Identify which cell holds the provided text, then report its [X, Y] central coordinate. 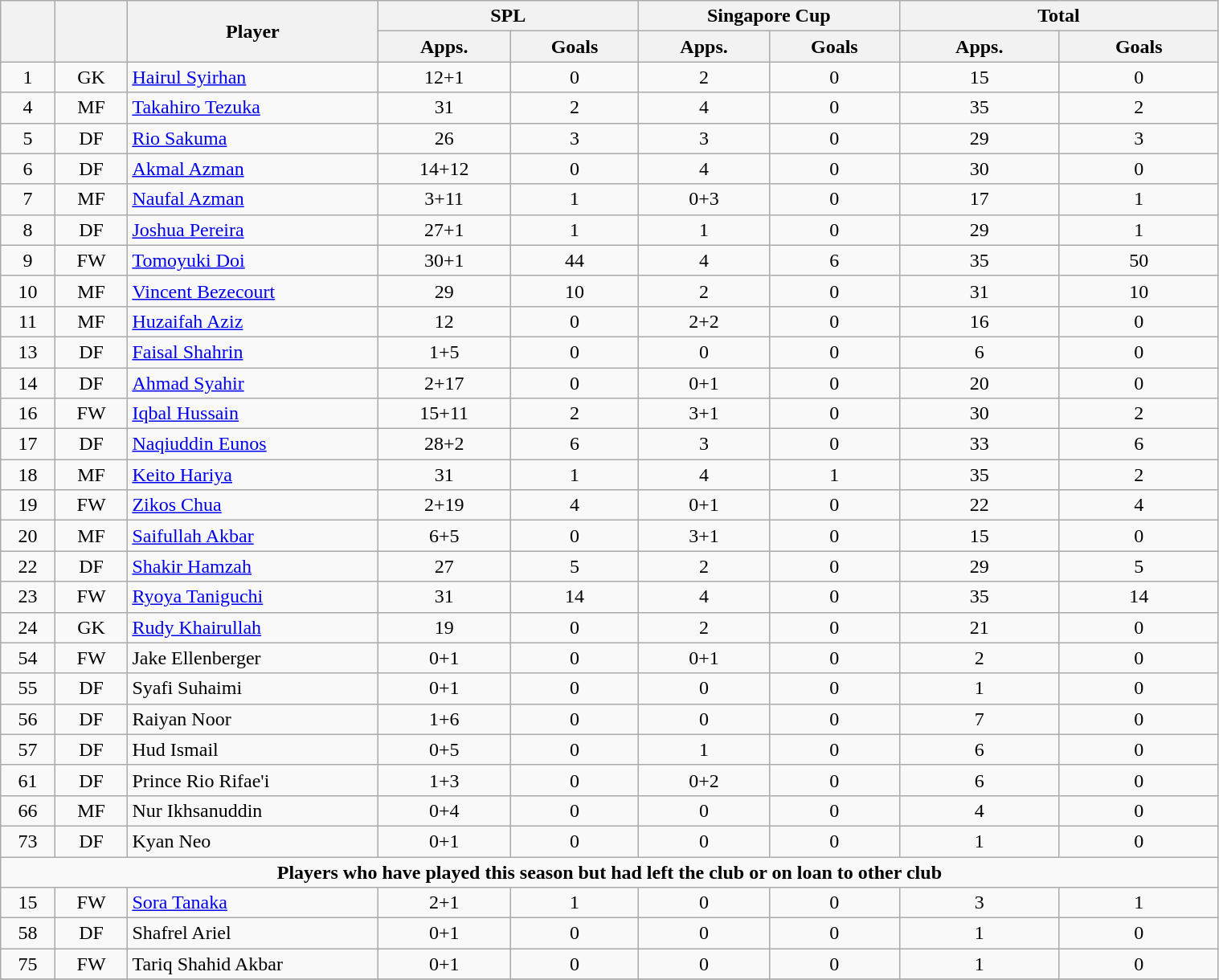
Joshua Pereira [252, 230]
Ahmad Syahir [252, 383]
Shakir Hamzah [252, 566]
Hairul Syirhan [252, 77]
Ryoya Taniguchi [252, 597]
55 [28, 688]
1+5 [444, 352]
SPL [508, 16]
50 [1139, 260]
73 [28, 841]
2+2 [704, 321]
2+19 [444, 505]
44 [574, 260]
21 [979, 627]
Singapore Cup [770, 16]
61 [28, 780]
Raiyan Noor [252, 719]
3+11 [444, 199]
Akmal Azman [252, 169]
Shafrel Ariel [252, 933]
Takahiro Tezuka [252, 108]
9 [28, 260]
Tariq Shahid Akbar [252, 964]
Sora Tanaka [252, 903]
66 [28, 811]
1+6 [444, 719]
Huzaifah Aziz [252, 321]
0+3 [704, 199]
12+1 [444, 77]
11 [28, 321]
Zikos Chua [252, 505]
57 [28, 749]
2+1 [444, 903]
Jake Ellenberger [252, 658]
24 [28, 627]
0+2 [704, 780]
8 [28, 230]
30+1 [444, 260]
27+1 [444, 230]
Syafi Suhaimi [252, 688]
56 [28, 719]
Total [1059, 16]
2+17 [444, 383]
Faisal Shahrin [252, 352]
Kyan Neo [252, 841]
12 [444, 321]
33 [979, 444]
28+2 [444, 444]
Rio Sakuma [252, 138]
26 [444, 138]
Rudy Khairullah [252, 627]
75 [28, 964]
Naqiuddin Eunos [252, 444]
23 [28, 597]
1+3 [444, 780]
58 [28, 933]
54 [28, 658]
0+4 [444, 811]
6+5 [444, 536]
Vincent Bezecourt [252, 291]
18 [28, 475]
15+11 [444, 414]
Player [252, 31]
Players who have played this season but had left the club or on loan to other club [609, 872]
Saifullah Akbar [252, 536]
27 [444, 566]
Iqbal Hussain [252, 414]
Keito Hariya [252, 475]
Hud Ismail [252, 749]
13 [28, 352]
Tomoyuki Doi [252, 260]
Nur Ikhsanuddin [252, 811]
0+5 [444, 749]
Naufal Azman [252, 199]
Prince Rio Rifae'i [252, 780]
14+12 [444, 169]
